Return the [X, Y] coordinate for the center point of the cell that contains the specified text.  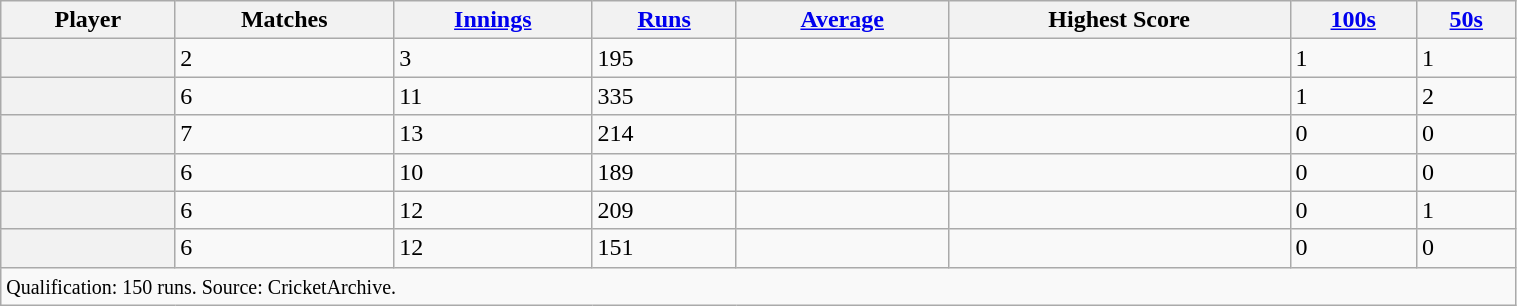
Qualification: 150 runs. Source: CricketArchive. [758, 286]
Average [842, 20]
50s [1466, 20]
100s [1353, 20]
214 [664, 134]
151 [664, 248]
13 [493, 134]
Highest Score [1119, 20]
189 [664, 172]
10 [493, 172]
3 [493, 58]
11 [493, 96]
195 [664, 58]
Player [88, 20]
209 [664, 210]
Innings [493, 20]
Runs [664, 20]
335 [664, 96]
7 [284, 134]
Matches [284, 20]
